Identify which cell holds the provided text, then report its (X, Y) central coordinate. 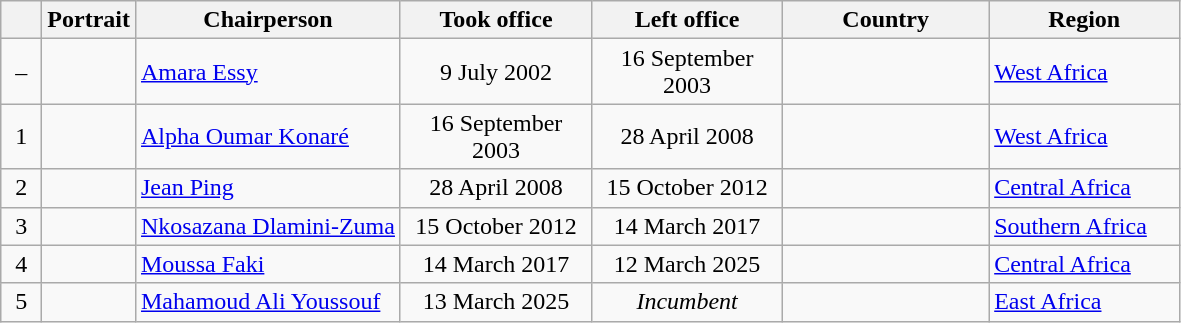
Mahamoud Ali Youssouf (268, 302)
Left office (688, 20)
Incumbent (688, 302)
12 March 2025 (688, 264)
2 (22, 188)
Amara Essy (268, 72)
Alpha Oumar Konaré (268, 136)
Took office (496, 20)
Jean Ping (268, 188)
Moussa Faki (268, 264)
9 July 2002 (496, 72)
Southern Africa (1084, 226)
East Africa (1084, 302)
1 (22, 136)
4 (22, 264)
Country (886, 20)
5 (22, 302)
– (22, 72)
Nkosazana Dlamini-Zuma (268, 226)
3 (22, 226)
Region (1084, 20)
Portrait (89, 20)
13 March 2025 (496, 302)
Chairperson (268, 20)
